Find where the given text appears and provide that cell's center as (X, Y) coordinate. 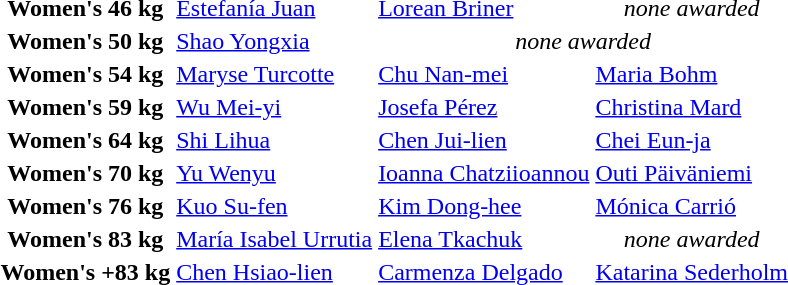
Ioanna Chatziioannou (484, 173)
Elena Tkachuk (484, 239)
Kim Dong-hee (484, 206)
Kuo Su-fen (274, 206)
María Isabel Urrutia (274, 239)
Shi Lihua (274, 140)
Chu Nan-mei (484, 74)
Chen Jui-lien (484, 140)
Yu Wenyu (274, 173)
Maryse Turcotte (274, 74)
Wu Mei-yi (274, 107)
Shao Yongxia (274, 41)
Josefa Pérez (484, 107)
